Search for the cell housing the specified text and yield its [x, y] center coordinate. 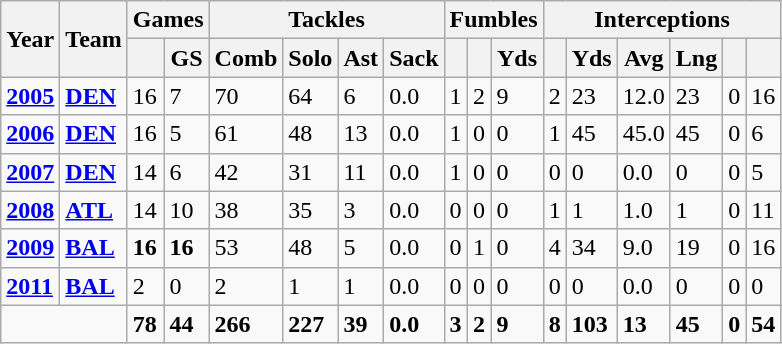
2008 [30, 210]
19 [696, 248]
266 [246, 324]
Sack [414, 58]
8 [554, 324]
54 [764, 324]
Team [94, 39]
Lng [696, 58]
Ast [361, 58]
1.0 [644, 210]
35 [310, 210]
2011 [30, 286]
70 [246, 96]
GS [186, 58]
Fumbles [494, 20]
Games [168, 20]
53 [246, 248]
45.0 [644, 134]
Comb [246, 58]
Solo [310, 58]
34 [592, 248]
Tackles [326, 20]
2009 [30, 248]
Year [30, 39]
12.0 [644, 96]
42 [246, 172]
78 [146, 324]
64 [310, 96]
ATL [94, 210]
2005 [30, 96]
227 [310, 324]
2006 [30, 134]
10 [186, 210]
9.0 [644, 248]
39 [361, 324]
31 [310, 172]
2007 [30, 172]
38 [246, 210]
7 [186, 96]
4 [554, 248]
103 [592, 324]
44 [186, 324]
61 [246, 134]
Avg [644, 58]
Interceptions [662, 20]
